Locate the cell with the specified text and output its [x, y] center coordinate. 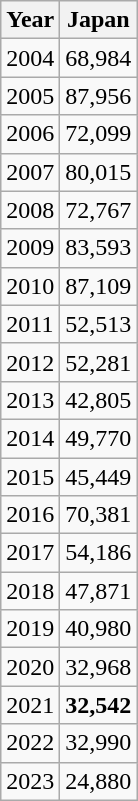
54,186 [98, 553]
2022 [30, 743]
2005 [30, 96]
87,109 [98, 286]
52,513 [98, 324]
72,767 [98, 210]
32,968 [98, 667]
2008 [30, 210]
45,449 [98, 477]
2016 [30, 515]
2006 [30, 134]
49,770 [98, 438]
2017 [30, 553]
2018 [30, 591]
2012 [30, 362]
2010 [30, 286]
2019 [30, 629]
2013 [30, 400]
83,593 [98, 248]
2014 [30, 438]
2007 [30, 172]
2015 [30, 477]
68,984 [98, 58]
32,990 [98, 743]
32,542 [98, 705]
Japan [98, 20]
2009 [30, 248]
70,381 [98, 515]
Year [30, 20]
2011 [30, 324]
2021 [30, 705]
24,880 [98, 781]
87,956 [98, 96]
72,099 [98, 134]
2023 [30, 781]
2004 [30, 58]
80,015 [98, 172]
52,281 [98, 362]
42,805 [98, 400]
40,980 [98, 629]
2020 [30, 667]
47,871 [98, 591]
